For the text-containing cell, return its midpoint in [x, y] coordinate format. 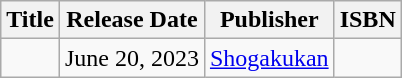
Shogakukan [269, 58]
Title [30, 20]
June 20, 2023 [132, 58]
ISBN [368, 20]
Release Date [132, 20]
Publisher [269, 20]
